Scan for the cell matching the given text and deliver its [x, y] coordinate at center. 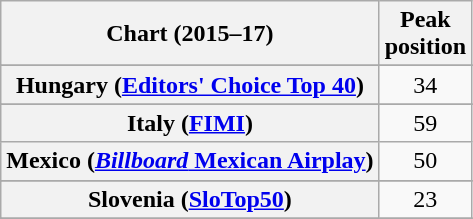
Chart (2015–17) [190, 34]
Italy (FIMI) [190, 123]
34 [425, 85]
Slovenia (SloTop50) [190, 199]
50 [425, 161]
Hungary (Editors' Choice Top 40) [190, 85]
23 [425, 199]
Mexico (Billboard Mexican Airplay) [190, 161]
Peakposition [425, 34]
59 [425, 123]
